Find where the given text appears and provide that cell's center as [x, y] coordinate. 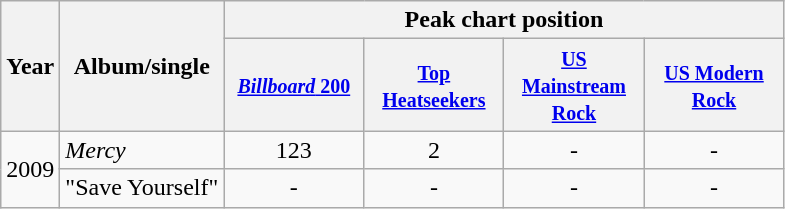
Album/single [142, 66]
US Modern Rock [714, 85]
Year [30, 66]
US Mainstream Rock [574, 85]
Mercy [142, 150]
Peak chart position [504, 20]
Top Heatseekers [434, 85]
2 [434, 150]
2009 [30, 169]
"Save Yourself" [142, 188]
Billboard 200 [294, 85]
123 [294, 150]
